Scan for the cell matching the given text and deliver its (x, y) coordinate at center. 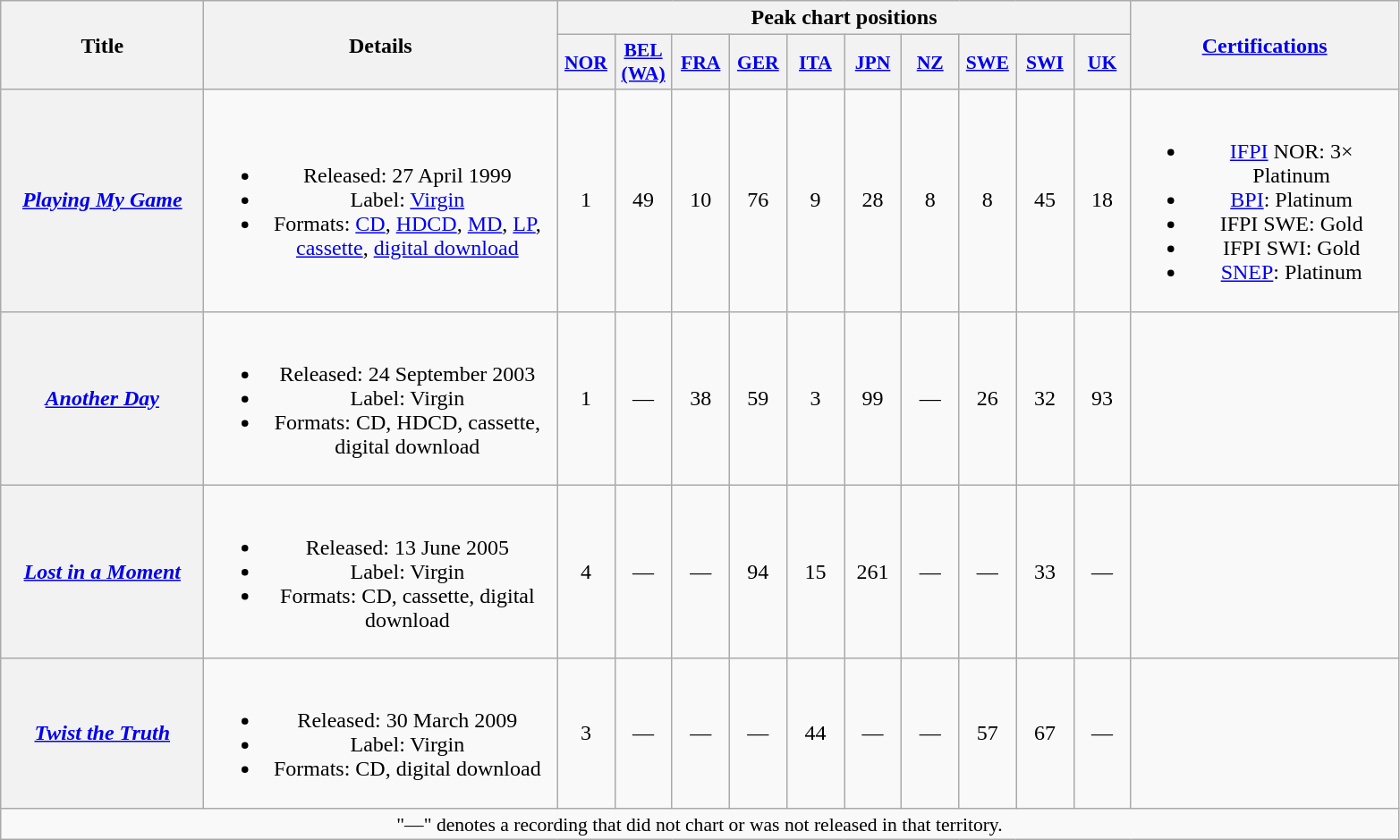
BEL(WA) (643, 63)
32 (1045, 398)
Another Day (102, 398)
38 (700, 398)
Released: 13 June 2005Label: VirginFormats: CD, cassette, digital download (381, 572)
45 (1045, 200)
57 (988, 734)
93 (1102, 398)
Details (381, 45)
Title (102, 45)
67 (1045, 734)
UK (1102, 63)
NOR (586, 63)
28 (873, 200)
9 (815, 200)
Released: 27 April 1999Label: VirginFormats: CD, HDCD, MD, LP, cassette, digital download (381, 200)
Lost in a Moment (102, 572)
4 (586, 572)
94 (758, 572)
Peak chart positions (844, 18)
49 (643, 200)
JPN (873, 63)
Released: 30 March 2009Label: VirginFormats: CD, digital download (381, 734)
IFPI NOR: 3× PlatinumBPI: PlatinumIFPI SWE: GoldIFPI SWI: GoldSNEP: Platinum (1265, 200)
GER (758, 63)
"—" denotes a recording that did not chart or was not released in that territory. (700, 824)
Released: 24 September 2003Label: VirginFormats: CD, HDCD, cassette, digital download (381, 398)
33 (1045, 572)
261 (873, 572)
SWE (988, 63)
18 (1102, 200)
44 (815, 734)
ITA (815, 63)
15 (815, 572)
Twist the Truth (102, 734)
Playing My Game (102, 200)
59 (758, 398)
FRA (700, 63)
76 (758, 200)
26 (988, 398)
Certifications (1265, 45)
99 (873, 398)
SWI (1045, 63)
10 (700, 200)
NZ (930, 63)
